Capture the cell that displays the provided text and extract its [X, Y] central coordinate. 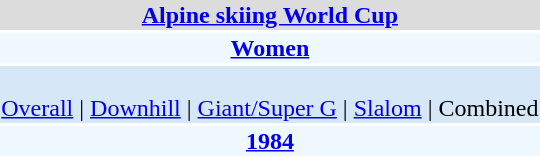
Women [270, 48]
Overall | Downhill | Giant/Super G | Slalom | Combined [270, 94]
1984 [270, 141]
Alpine skiing World Cup [270, 15]
